Return the (x, y) coordinate for the center point of the cell that contains the specified text.  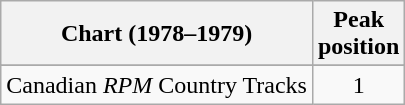
1 (358, 85)
Chart (1978–1979) (157, 34)
Peakposition (358, 34)
Canadian RPM Country Tracks (157, 85)
